Search for the cell housing the specified text and yield its (X, Y) center coordinate. 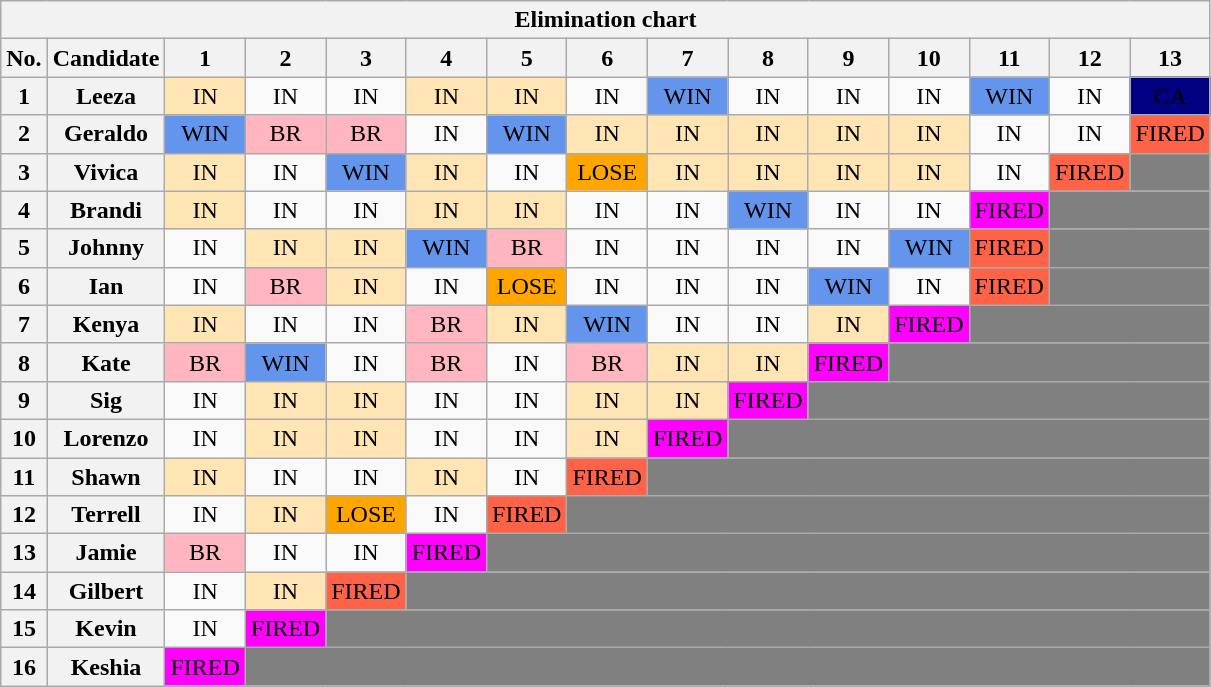
CA (1170, 96)
Brandi (106, 210)
Geraldo (106, 134)
Jamie (106, 553)
Lorenzo (106, 438)
16 (24, 667)
Johnny (106, 248)
Leeza (106, 96)
Terrell (106, 515)
Ian (106, 286)
Kenya (106, 324)
Candidate (106, 58)
Elimination chart (606, 20)
Keshia (106, 667)
Gilbert (106, 591)
15 (24, 629)
Shawn (106, 477)
Sig (106, 400)
No. (24, 58)
14 (24, 591)
Vivica (106, 172)
Kate (106, 362)
Kevin (106, 629)
